Provide the (X, Y) coordinate of the cell's center where the given text is located.  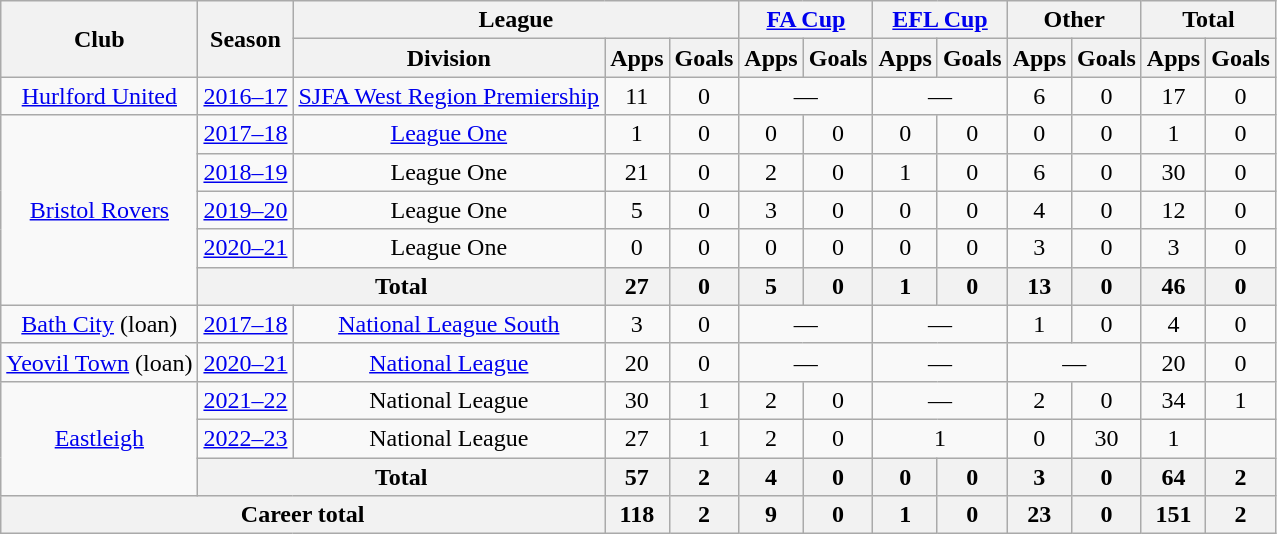
Hurlford United (100, 96)
11 (637, 96)
57 (637, 477)
Season (246, 39)
Club (100, 39)
National League South (449, 324)
2022–23 (246, 438)
34 (1173, 400)
21 (637, 172)
Bristol Rovers (100, 210)
Bath City (loan) (100, 324)
Other (1074, 20)
12 (1173, 210)
2018–19 (246, 172)
League (516, 20)
Yeovil Town (loan) (100, 362)
2021–22 (246, 400)
FA Cup (806, 20)
EFL Cup (940, 20)
SJFA West Region Premiership (449, 96)
Division (449, 58)
151 (1173, 515)
2016–17 (246, 96)
13 (1039, 286)
2019–20 (246, 210)
118 (637, 515)
17 (1173, 96)
23 (1039, 515)
Eastleigh (100, 438)
64 (1173, 477)
46 (1173, 286)
Career total (303, 515)
9 (771, 515)
